Provide the [X, Y] coordinate of the cell's center where the given text is located.  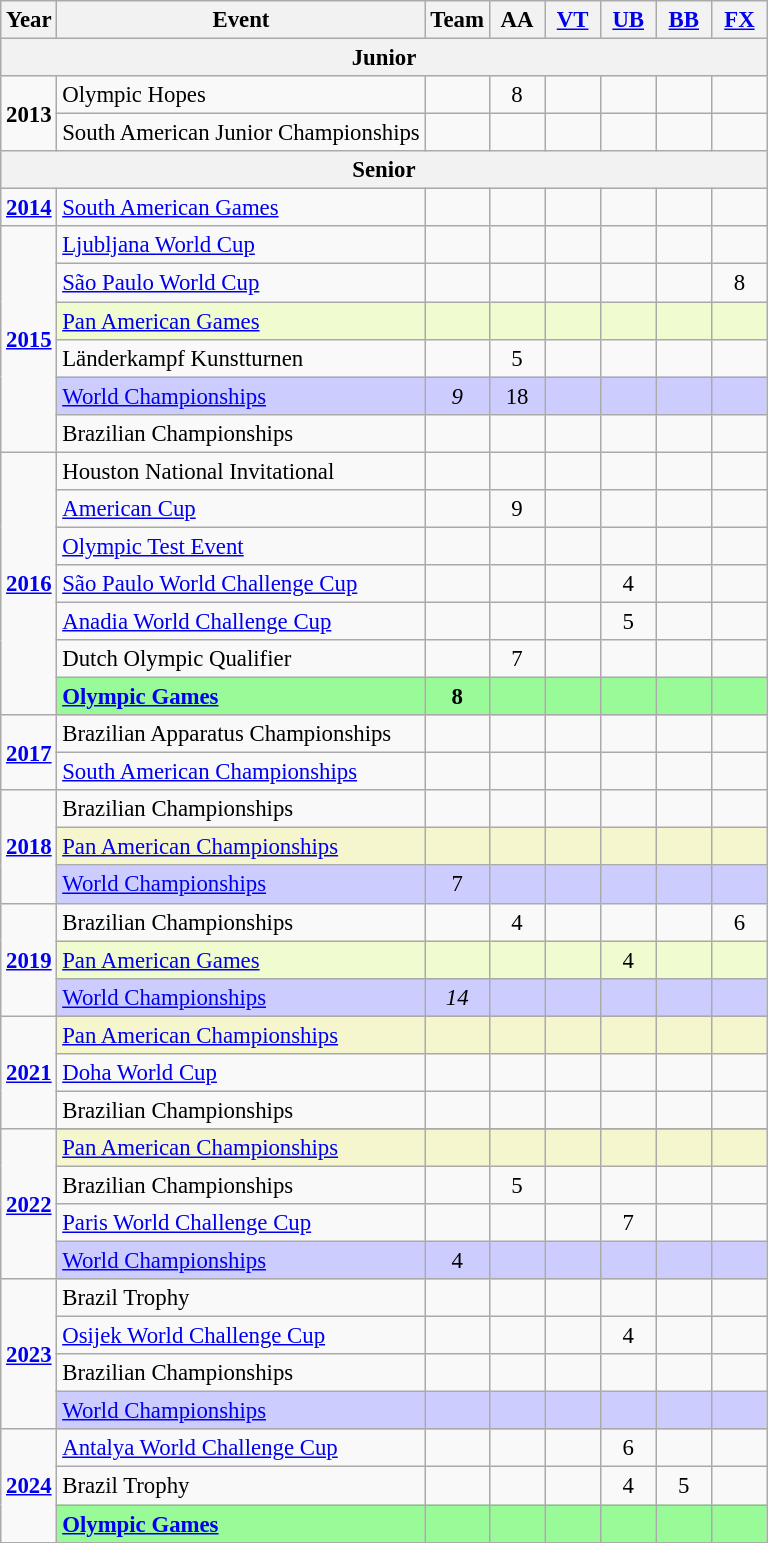
2021 [29, 1072]
Brazilian Apparatus Championships [241, 734]
14 [457, 997]
2013 [29, 114]
American Cup [241, 509]
2023 [29, 1354]
UB [628, 20]
2019 [29, 960]
VT [573, 20]
South American Junior Championships [241, 133]
FX [740, 20]
South American Championships [241, 772]
2017 [29, 752]
São Paulo World Cup [241, 283]
Event [241, 20]
Houston National Invitational [241, 471]
BB [684, 20]
AA [517, 20]
2016 [29, 584]
Dutch Olympic Qualifier [241, 659]
2018 [29, 846]
São Paulo World Challenge Cup [241, 584]
2022 [29, 1204]
Doha World Cup [241, 1073]
Olympic Test Event [241, 546]
Anadia World Challenge Cup [241, 621]
2024 [29, 1486]
Olympic Hopes [241, 95]
Antalya World Challenge Cup [241, 1449]
Team [457, 20]
Länderkampf Kunstturnen [241, 358]
Osijek World Challenge Cup [241, 1336]
Paris World Challenge Cup [241, 1223]
Senior [384, 170]
18 [517, 396]
2015 [29, 339]
Ljubljana World Cup [241, 245]
Year [29, 20]
2014 [29, 208]
South American Games [241, 208]
Junior [384, 58]
